Output the (x, y) coordinate of the center of the cell containing the given text.  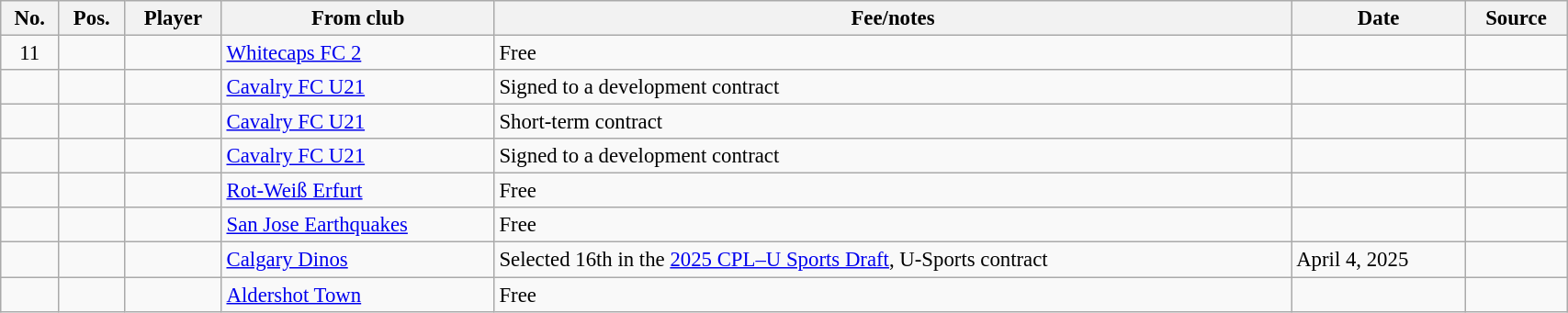
Fee/notes (893, 18)
April 4, 2025 (1378, 260)
Pos. (92, 18)
Date (1378, 18)
Aldershot Town (358, 295)
Source (1516, 18)
San Jose Earthquakes (358, 225)
No. (29, 18)
Rot-Weiß Erfurt (358, 191)
From club (358, 18)
Selected 16th in the 2025 CPL–U Sports Draft, U-Sports contract (893, 260)
11 (29, 53)
Whitecaps FC 2 (358, 53)
Calgary Dinos (358, 260)
Player (173, 18)
Short-term contract (893, 122)
